Capture the cell that displays the provided text and extract its (x, y) central coordinate. 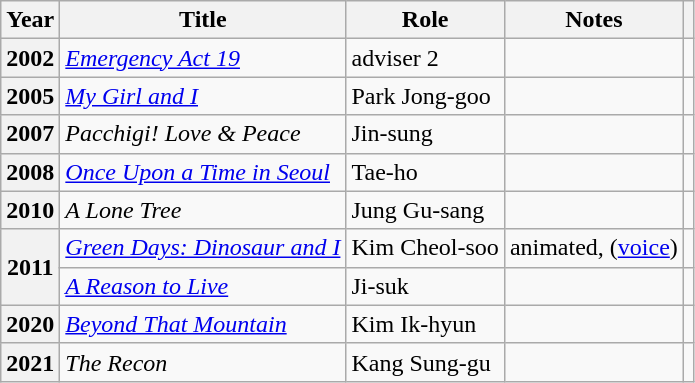
Title (203, 20)
2010 (30, 210)
Emergency Act 19 (203, 58)
Park Jong-goo (425, 96)
Jung Gu-sang (425, 210)
A Lone Tree (203, 210)
Green Days: Dinosaur and I (203, 248)
The Recon (203, 362)
Kim Ik-hyun (425, 324)
2005 (30, 96)
animated, (voice) (594, 248)
Role (425, 20)
2007 (30, 134)
adviser 2 (425, 58)
2008 (30, 172)
Ji-suk (425, 286)
Kim Cheol-soo (425, 248)
2011 (30, 267)
Jin-sung (425, 134)
Tae-ho (425, 172)
2021 (30, 362)
My Girl and I (203, 96)
A Reason to Live (203, 286)
Pacchigi! Love & Peace (203, 134)
Once Upon a Time in Seoul (203, 172)
Beyond That Mountain (203, 324)
2020 (30, 324)
Kang Sung-gu (425, 362)
Notes (594, 20)
Year (30, 20)
2002 (30, 58)
